Locate the cell with the specified text and output its (x, y) center coordinate. 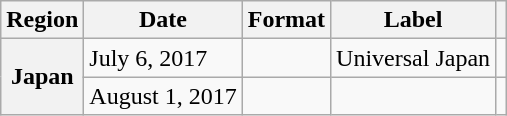
July 6, 2017 (163, 58)
Label (414, 20)
Date (163, 20)
Format (286, 20)
Japan (42, 77)
Region (42, 20)
August 1, 2017 (163, 96)
Universal Japan (414, 58)
